Determine the [x, y] coordinate at the center of the cell enclosing the given text.  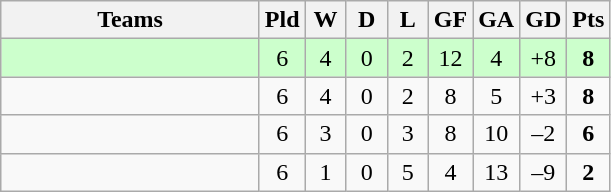
10 [496, 134]
GD [544, 20]
W [326, 20]
GF [450, 20]
GA [496, 20]
Pld [282, 20]
1 [326, 172]
D [366, 20]
–2 [544, 134]
–9 [544, 172]
13 [496, 172]
Teams [130, 20]
Pts [588, 20]
12 [450, 58]
+3 [544, 96]
L [408, 20]
+8 [544, 58]
